From the cell containing the given text, extract its center point as (X, Y) coordinate. 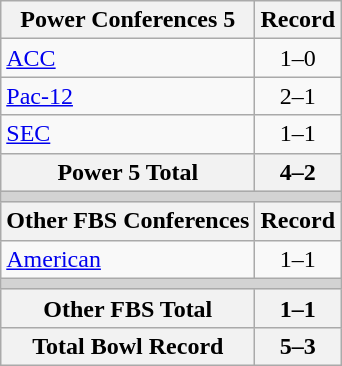
Power 5 Total (128, 172)
2–1 (298, 96)
SEC (128, 134)
Other FBS Conferences (128, 221)
American (128, 259)
Pac-12 (128, 96)
Other FBS Total (128, 308)
Total Bowl Record (128, 346)
Power Conferences 5 (128, 20)
1–0 (298, 58)
ACC (128, 58)
5–3 (298, 346)
4–2 (298, 172)
